Find where the given text appears and provide that cell's center as [X, Y] coordinate. 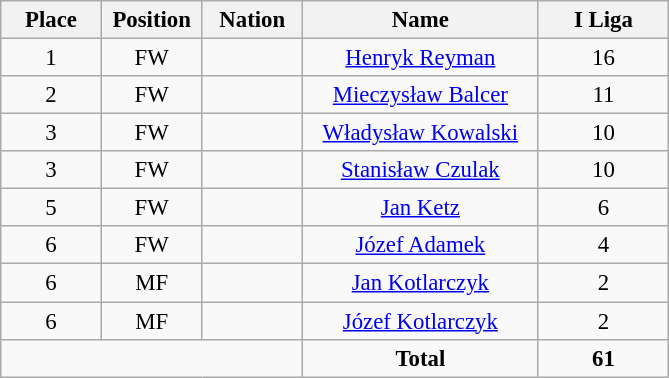
Nation [252, 20]
Position [152, 20]
Mieczysław Balcer [421, 95]
Place [52, 20]
Henryk Reyman [421, 58]
I Liga [604, 20]
Józef Adamek [421, 245]
Total [421, 358]
Józef Kotlarczyk [421, 321]
Jan Kotlarczyk [421, 283]
11 [604, 95]
1 [52, 58]
Władysław Kowalski [421, 133]
Name [421, 20]
Jan Ketz [421, 208]
Stanisław Czulak [421, 170]
61 [604, 358]
16 [604, 58]
4 [604, 245]
5 [52, 208]
